Identify which cell holds the provided text, then report its [x, y] central coordinate. 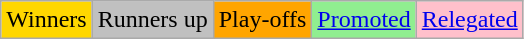
Winners [46, 20]
Play-offs [262, 20]
Runners up [152, 20]
Relegated [470, 20]
Promoted [364, 20]
